Capture the cell that displays the provided text and extract its [x, y] central coordinate. 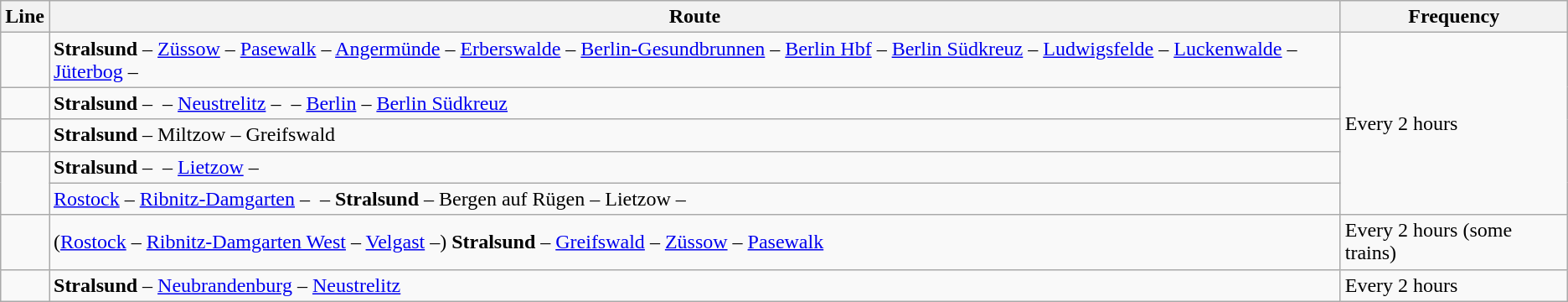
Stralsund – Miltzow – Greifswald [694, 135]
(Rostock – Ribnitz-Damgarten West – Velgast –) Stralsund – Greifswald – Züssow – Pasewalk [694, 242]
Every 2 hours (some trains) [1454, 242]
Stralsund – – Lietzow – [694, 167]
Line [25, 17]
Stralsund – Neubrandenburg – Neustrelitz [694, 285]
Route [694, 17]
Stralsund – – Neustrelitz – – Berlin – Berlin Südkreuz [694, 103]
Frequency [1454, 17]
Rostock – Ribnitz-Damgarten – – Stralsund – Bergen auf Rügen – Lietzow – [694, 199]
